Find where the given text appears and provide that cell's center as [x, y] coordinate. 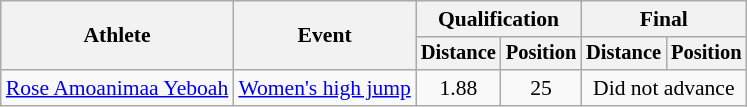
Athlete [118, 36]
Women's high jump [324, 88]
Event [324, 36]
25 [541, 88]
1.88 [458, 88]
Final [664, 19]
Qualification [498, 19]
Rose Amoanimaa Yeboah [118, 88]
Did not advance [664, 88]
